Output the (X, Y) coordinate of the center of the cell containing the given text.  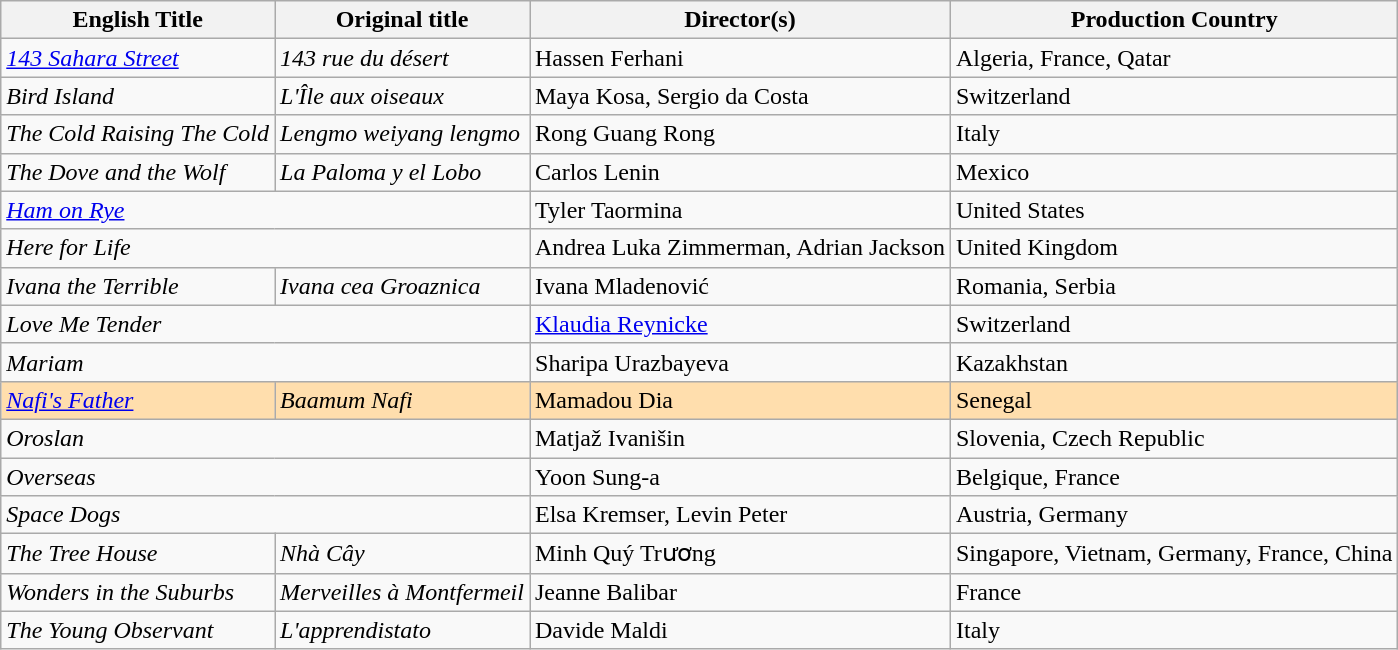
Austria, Germany (1174, 515)
Director(s) (740, 20)
Ivana Mladenović (740, 286)
Lengmo weiyang lengmo (402, 134)
Yoon Sung-a (740, 477)
Production Country (1174, 20)
Singapore, Vietnam, Germany, France, China (1174, 554)
Merveilles à Montfermeil (402, 592)
Mexico (1174, 172)
Andrea Luka Zimmerman, Adrian Jackson (740, 248)
France (1174, 592)
English Title (138, 20)
Here for Life (266, 248)
143 Sahara Street (138, 58)
Slovenia, Czech Republic (1174, 438)
Baamum Nafi (402, 400)
Nhà Cây (402, 554)
Wonders in the Suburbs (138, 592)
Kazakhstan (1174, 362)
Overseas (266, 477)
Oroslan (266, 438)
The Young Observant (138, 630)
L'apprendistato (402, 630)
Hassen Ferhani (740, 58)
143 rue du désert (402, 58)
Minh Quý Trương (740, 554)
Senegal (1174, 400)
Tyler Taormina (740, 210)
Ivana cea Groaznica (402, 286)
Jeanne Balibar (740, 592)
La Paloma y el Lobo (402, 172)
Space Dogs (266, 515)
The Cold Raising The Cold (138, 134)
Rong Guang Rong (740, 134)
United States (1174, 210)
Mariam (266, 362)
L'Île aux oiseaux (402, 96)
Ham on Rye (266, 210)
Love Me Tender (266, 324)
Ivana the Terrible (138, 286)
Original title (402, 20)
Bird Island (138, 96)
Romania, Serbia (1174, 286)
Maya Kosa, Sergio da Costa (740, 96)
Sharipa Urazbayeva (740, 362)
Elsa Kremser, Levin Peter (740, 515)
Matjaž Ivanišin (740, 438)
The Tree House (138, 554)
Davide Maldi (740, 630)
Mamadou Dia (740, 400)
Belgique, France (1174, 477)
United Kingdom (1174, 248)
Klaudia Reynicke (740, 324)
Carlos Lenin (740, 172)
The Dove and the Wolf (138, 172)
Algeria, France, Qatar (1174, 58)
Nafi's Father (138, 400)
